Return the (x, y) coordinate for the center point of the cell that contains the specified text.  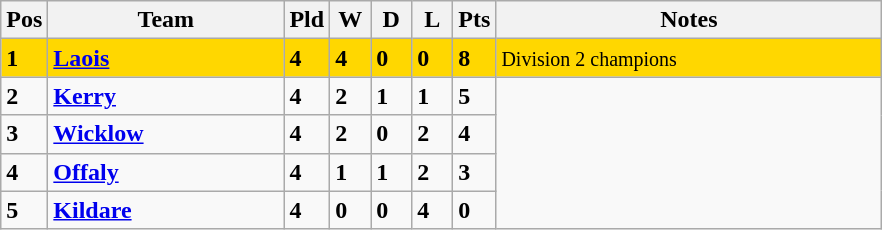
Kerry (166, 96)
Offaly (166, 172)
Notes (689, 20)
D (392, 20)
Laois (166, 58)
Pld (307, 20)
Kildare (166, 210)
L (432, 20)
Pts (474, 20)
8 (474, 58)
Division 2 champions (689, 58)
Team (166, 20)
Wicklow (166, 134)
W (350, 20)
Pos (24, 20)
